Locate the cell with the specified text and output its [x, y] center coordinate. 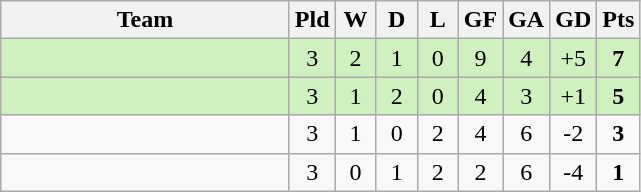
L [438, 20]
GA [526, 20]
-4 [574, 172]
5 [618, 96]
GD [574, 20]
+1 [574, 96]
Pld [312, 20]
Team [146, 20]
D [396, 20]
7 [618, 58]
9 [480, 58]
W [356, 20]
-2 [574, 134]
Pts [618, 20]
GF [480, 20]
+5 [574, 58]
